Output the (x, y) coordinate of the center of the cell containing the given text.  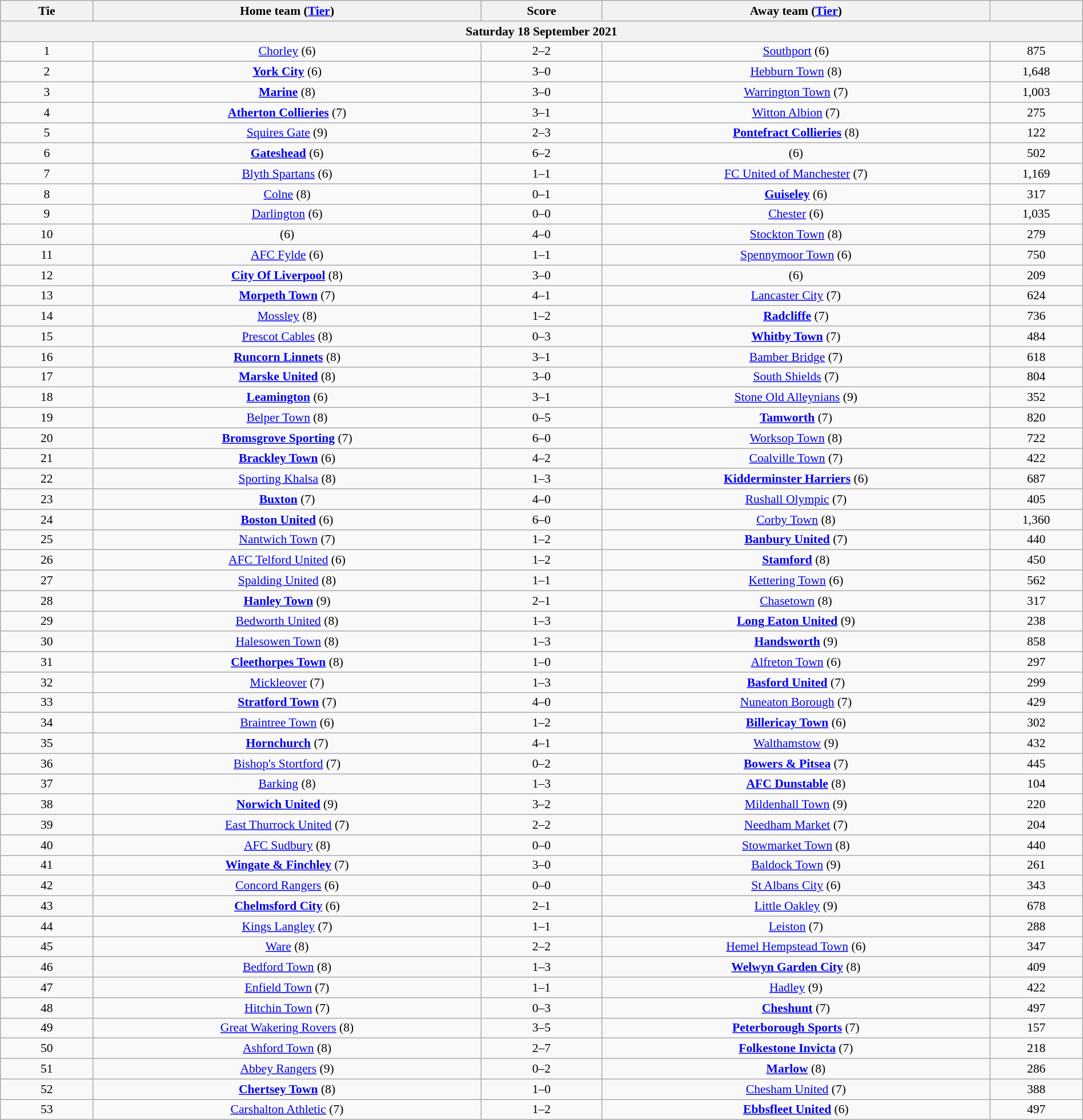
275 (1036, 113)
3–5 (541, 1028)
405 (1036, 499)
36 (47, 764)
30 (47, 642)
Peterborough Sports (7) (796, 1028)
Stowmarket Town (8) (796, 845)
25 (47, 540)
9 (47, 214)
3–2 (541, 805)
23 (47, 499)
450 (1036, 560)
24 (47, 520)
AFC Fylde (6) (287, 255)
Gateshead (6) (287, 154)
20 (47, 438)
13 (47, 296)
Hadley (9) (796, 987)
484 (1036, 336)
Morpeth Town (7) (287, 296)
Buxton (7) (287, 499)
5 (47, 133)
875 (1036, 51)
409 (1036, 968)
50 (47, 1049)
City Of Liverpool (8) (287, 275)
Warrington Town (7) (796, 93)
Radcliffe (7) (796, 316)
Whitby Town (7) (796, 336)
Worksop Town (8) (796, 438)
Alfreton Town (6) (796, 662)
238 (1036, 621)
220 (1036, 805)
Coalville Town (7) (796, 459)
Pontefract Collieries (8) (796, 133)
15 (47, 336)
429 (1036, 702)
Rushall Olympic (7) (796, 499)
Bamber Bridge (7) (796, 357)
618 (1036, 357)
4 (47, 113)
286 (1036, 1069)
Chelmsford City (6) (287, 906)
Runcorn Linnets (8) (287, 357)
Kidderminster Harriers (6) (796, 479)
347 (1036, 947)
17 (47, 377)
562 (1036, 581)
820 (1036, 418)
41 (47, 865)
Chasetown (8) (796, 601)
33 (47, 702)
6 (47, 154)
AFC Telford United (6) (287, 560)
302 (1036, 723)
Stratford Town (7) (287, 702)
Colne (8) (287, 194)
10 (47, 235)
Lancaster City (7) (796, 296)
40 (47, 845)
1,003 (1036, 93)
Leamington (6) (287, 398)
Cheshunt (7) (796, 1008)
34 (47, 723)
53 (47, 1110)
Hornchurch (7) (287, 744)
Sporting Khalsa (8) (287, 479)
343 (1036, 886)
44 (47, 926)
27 (47, 581)
Score (541, 11)
Cleethorpes Town (8) (287, 662)
687 (1036, 479)
Norwich United (9) (287, 805)
445 (1036, 764)
Hanley Town (9) (287, 601)
288 (1036, 926)
49 (47, 1028)
Brackley Town (6) (287, 459)
Mossley (8) (287, 316)
42 (47, 886)
38 (47, 805)
York City (6) (287, 72)
Concord Rangers (6) (287, 886)
Needham Market (7) (796, 825)
678 (1036, 906)
18 (47, 398)
37 (47, 784)
Stone Old Alleynians (9) (796, 398)
2–3 (541, 133)
Marine (8) (287, 93)
51 (47, 1069)
2–7 (541, 1049)
Chester (6) (796, 214)
Home team (Tier) (287, 11)
Corby Town (8) (796, 520)
122 (1036, 133)
Hitchin Town (7) (287, 1008)
Ware (8) (287, 947)
Boston United (6) (287, 520)
East Thurrock United (7) (287, 825)
209 (1036, 275)
AFC Sudbury (8) (287, 845)
Atherton Collieries (7) (287, 113)
Saturday 18 September 2021 (541, 31)
157 (1036, 1028)
14 (47, 316)
Ebbsfleet United (6) (796, 1110)
Braintree Town (6) (287, 723)
Squires Gate (9) (287, 133)
Billericay Town (6) (796, 723)
Nuneaton Borough (7) (796, 702)
804 (1036, 377)
35 (47, 744)
29 (47, 621)
Witton Albion (7) (796, 113)
Walthamstow (9) (796, 744)
11 (47, 255)
Carshalton Athletic (7) (287, 1110)
Basford United (7) (796, 683)
299 (1036, 683)
Mickleover (7) (287, 683)
Nantwich Town (7) (287, 540)
261 (1036, 865)
858 (1036, 642)
Chorley (6) (287, 51)
7 (47, 174)
St Albans City (6) (796, 886)
Bedford Town (8) (287, 968)
19 (47, 418)
28 (47, 601)
388 (1036, 1089)
502 (1036, 154)
Bishop's Stortford (7) (287, 764)
52 (47, 1089)
2 (47, 72)
104 (1036, 784)
Chertsey Town (8) (287, 1089)
Enfield Town (7) (287, 987)
Away team (Tier) (796, 11)
Belper Town (8) (287, 418)
39 (47, 825)
432 (1036, 744)
722 (1036, 438)
Marske United (8) (287, 377)
Hebburn Town (8) (796, 72)
48 (47, 1008)
Marlow (8) (796, 1069)
Barking (8) (287, 784)
Mildenhall Town (9) (796, 805)
Bromsgrove Sporting (7) (287, 438)
45 (47, 947)
47 (47, 987)
Spalding United (8) (287, 581)
Prescot Cables (8) (287, 336)
1,169 (1036, 174)
Leiston (7) (796, 926)
1 (47, 51)
26 (47, 560)
Long Eaton United (9) (796, 621)
Welwyn Garden City (8) (796, 968)
8 (47, 194)
Kings Langley (7) (287, 926)
Chesham United (7) (796, 1089)
Ashford Town (8) (287, 1049)
218 (1036, 1049)
Tamworth (7) (796, 418)
6–2 (541, 154)
624 (1036, 296)
Stockton Town (8) (796, 235)
3 (47, 93)
Kettering Town (6) (796, 581)
736 (1036, 316)
Banbury United (7) (796, 540)
Abbey Rangers (9) (287, 1069)
1,035 (1036, 214)
Little Oakley (9) (796, 906)
297 (1036, 662)
4–2 (541, 459)
21 (47, 459)
Hemel Hempstead Town (6) (796, 947)
32 (47, 683)
46 (47, 968)
12 (47, 275)
279 (1036, 235)
Blyth Spartans (6) (287, 174)
Stamford (8) (796, 560)
Spennymoor Town (6) (796, 255)
1,360 (1036, 520)
43 (47, 906)
South Shields (7) (796, 377)
31 (47, 662)
FC United of Manchester (7) (796, 174)
16 (47, 357)
Handsworth (9) (796, 642)
Bedworth United (8) (287, 621)
22 (47, 479)
Southport (6) (796, 51)
352 (1036, 398)
Halesowen Town (8) (287, 642)
AFC Dunstable (8) (796, 784)
750 (1036, 255)
Great Wakering Rovers (8) (287, 1028)
Guiseley (6) (796, 194)
204 (1036, 825)
Bowers & Pitsea (7) (796, 764)
Wingate & Finchley (7) (287, 865)
Tie (47, 11)
Folkestone Invicta (7) (796, 1049)
0–5 (541, 418)
0–1 (541, 194)
Darlington (6) (287, 214)
Baldock Town (9) (796, 865)
1,648 (1036, 72)
